Pinpoint the cell where the given text exists, returning its (X, Y) midpoint coordinate. 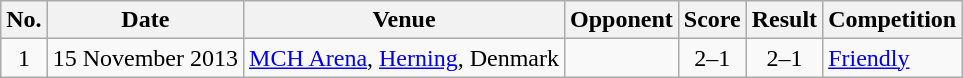
1 (24, 58)
Opponent (622, 20)
Score (712, 20)
Friendly (892, 58)
MCH Arena, Herning, Denmark (404, 58)
Venue (404, 20)
15 November 2013 (145, 58)
Competition (892, 20)
No. (24, 20)
Result (784, 20)
Date (145, 20)
